Identify which cell holds the provided text, then report its [x, y] central coordinate. 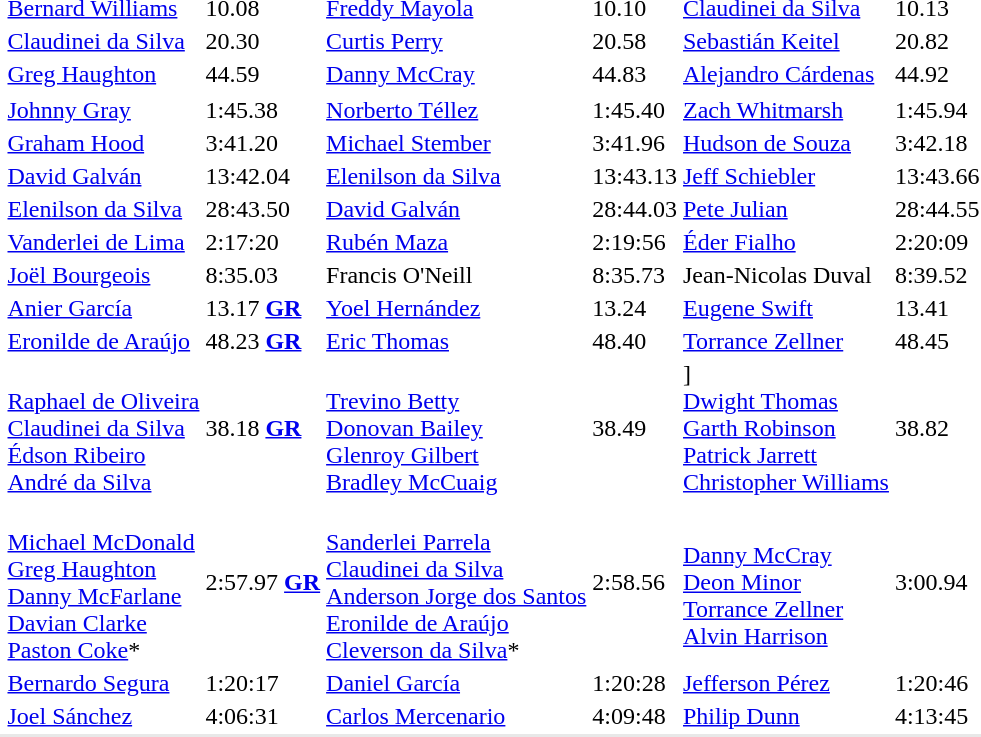
Eric Thomas [456, 341]
20.58 [635, 41]
13.41 [937, 308]
]Dwight ThomasGarth RobinsonPatrick JarrettChristopher Williams [786, 428]
Sebastián Keitel [786, 41]
Eugene Swift [786, 308]
Norberto Téllez [456, 110]
Graham Hood [104, 143]
1:45.38 [263, 110]
44.59 [263, 74]
2:57.97 GR [263, 582]
1:20:28 [635, 683]
13:43.13 [635, 176]
28:44.55 [937, 209]
4:13:45 [937, 716]
Jefferson Pérez [786, 683]
Francis O'Neill [456, 275]
2:17:20 [263, 242]
Jean-Nicolas Duval [786, 275]
Jeff Schiebler [786, 176]
Michael McDonaldGreg HaughtonDanny McFarlaneDavian ClarkePaston Coke* [104, 582]
Sanderlei ParrelaClaudinei da SilvaAnderson Jorge dos SantosEronilde de AraújoCleverson da Silva* [456, 582]
48.40 [635, 341]
Trevino BettyDonovan BaileyGlenroy GilbertBradley McCuaig [456, 428]
8:35.03 [263, 275]
Carlos Mercenario [456, 716]
44.92 [937, 74]
1:45.40 [635, 110]
Torrance Zellner [786, 341]
28:44.03 [635, 209]
48.45 [937, 341]
Vanderlei de Lima [104, 242]
Danny McCrayDeon MinorTorrance ZellnerAlvin Harrison [786, 582]
3:41.96 [635, 143]
3:41.20 [263, 143]
2:19:56 [635, 242]
Zach Whitmarsh [786, 110]
13:43.66 [937, 176]
Philip Dunn [786, 716]
Claudinei da Silva [104, 41]
Éder Fialho [786, 242]
20.30 [263, 41]
Pete Julian [786, 209]
Danny McCray [456, 74]
13.17 GR [263, 308]
13:42.04 [263, 176]
1:20:17 [263, 683]
Anier García [104, 308]
44.83 [635, 74]
Hudson de Souza [786, 143]
Alejandro Cárdenas [786, 74]
2:20:09 [937, 242]
Joel Sánchez [104, 716]
28:43.50 [263, 209]
Daniel García [456, 683]
38.49 [635, 428]
3:42.18 [937, 143]
Joël Bourgeois [104, 275]
Bernardo Segura [104, 683]
Rubén Maza [456, 242]
38.82 [937, 428]
48.23 GR [263, 341]
1:20:46 [937, 683]
38.18 GR [263, 428]
2:58.56 [635, 582]
3:00.94 [937, 582]
Eronilde de Araújo [104, 341]
4:09:48 [635, 716]
20.82 [937, 41]
13.24 [635, 308]
Greg Haughton [104, 74]
Raphael de OliveiraClaudinei da SilvaÉdson RibeiroAndré da Silva [104, 428]
Yoel Hernández [456, 308]
Michael Stember [456, 143]
8:35.73 [635, 275]
4:06:31 [263, 716]
8:39.52 [937, 275]
Johnny Gray [104, 110]
Curtis Perry [456, 41]
1:45.94 [937, 110]
